Search for the cell housing the specified text and yield its [X, Y] center coordinate. 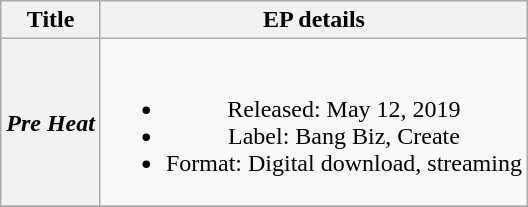
Released: May 12, 2019Label: Bang Biz, CreateFormat: Digital download, streaming [314, 122]
Title [51, 20]
EP details [314, 20]
Pre Heat [51, 122]
